Output the (x, y) coordinate of the center of the cell containing the given text.  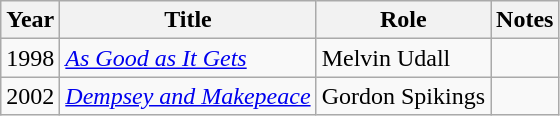
Melvin Udall (403, 58)
Year (30, 20)
2002 (30, 96)
As Good as It Gets (188, 58)
Notes (525, 20)
Role (403, 20)
Title (188, 20)
1998 (30, 58)
Gordon Spikings (403, 96)
Dempsey and Makepeace (188, 96)
